Locate the cell with the specified text and output its (X, Y) center coordinate. 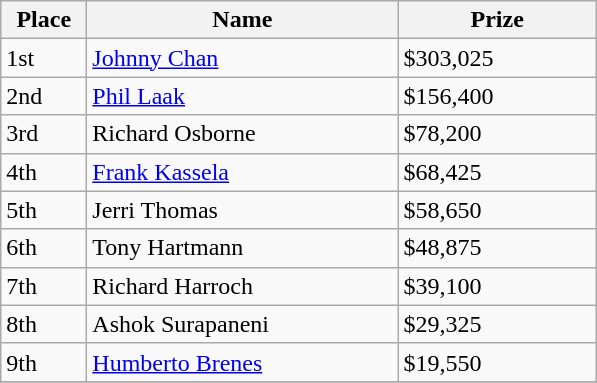
1st (44, 58)
$29,325 (498, 324)
Jerri Thomas (242, 210)
Name (242, 20)
Place (44, 20)
Humberto Brenes (242, 362)
Richard Osborne (242, 134)
2nd (44, 96)
8th (44, 324)
Phil Laak (242, 96)
Richard Harroch (242, 286)
$19,550 (498, 362)
Prize (498, 20)
3rd (44, 134)
5th (44, 210)
4th (44, 172)
$78,200 (498, 134)
7th (44, 286)
Johnny Chan (242, 58)
6th (44, 248)
$68,425 (498, 172)
9th (44, 362)
Tony Hartmann (242, 248)
$39,100 (498, 286)
$303,025 (498, 58)
Frank Kassela (242, 172)
$156,400 (498, 96)
Ashok Surapaneni (242, 324)
$48,875 (498, 248)
$58,650 (498, 210)
